Output the (x, y) coordinate of the center of the cell containing the given text.  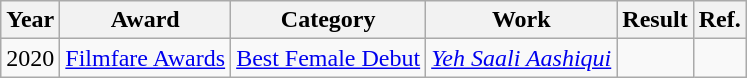
Year (30, 20)
Award (146, 20)
2020 (30, 58)
Work (522, 20)
Yeh Saali Aashiqui (522, 58)
Category (328, 20)
Best Female Debut (328, 58)
Filmfare Awards (146, 58)
Ref. (720, 20)
Result (655, 20)
